Return [x, y] of the center of cell containing provided text 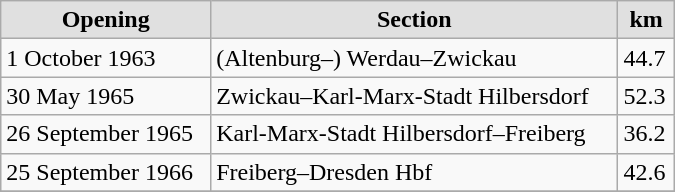
Zwickau–Karl-Marx-Stadt Hilbersdorf [414, 96]
(Altenburg–) Werdau–Zwickau [414, 58]
42.6 [646, 172]
36.2 [646, 134]
25 September 1966 [106, 172]
1 October 1963 [106, 58]
Karl-Marx-Stadt Hilbersdorf–Freiberg [414, 134]
44.7 [646, 58]
52.3 [646, 96]
Section [414, 20]
Freiberg–Dresden Hbf [414, 172]
Opening [106, 20]
km [646, 20]
26 September 1965 [106, 134]
30 May 1965 [106, 96]
